Find where the given text appears and provide that cell's center as [X, Y] coordinate. 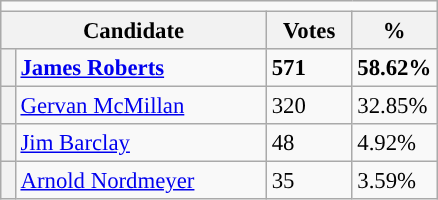
58.62% [394, 68]
320 [309, 106]
James Roberts [140, 68]
Arnold Nordmeyer [140, 181]
32.85% [394, 106]
571 [309, 68]
Votes [309, 31]
35 [309, 181]
3.59% [394, 181]
48 [309, 143]
4.92% [394, 143]
% [394, 31]
Candidate [134, 31]
Jim Barclay [140, 143]
Gervan McMillan [140, 106]
